Provide the [X, Y] coordinate of the cell's center where the given text is located.  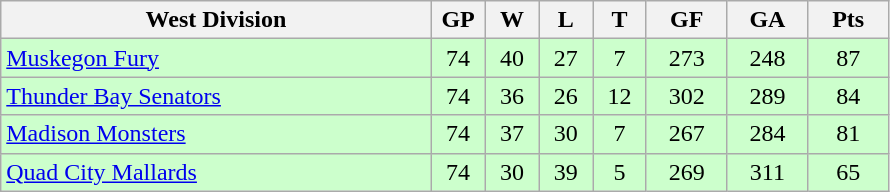
302 [686, 96]
311 [768, 172]
Pts [848, 20]
248 [768, 58]
Quad City Mallards [216, 172]
65 [848, 172]
284 [768, 134]
GP [458, 20]
273 [686, 58]
87 [848, 58]
GF [686, 20]
81 [848, 134]
26 [566, 96]
West Division [216, 20]
T [620, 20]
36 [512, 96]
Thunder Bay Senators [216, 96]
40 [512, 58]
5 [620, 172]
267 [686, 134]
12 [620, 96]
27 [566, 58]
289 [768, 96]
39 [566, 172]
W [512, 20]
84 [848, 96]
37 [512, 134]
L [566, 20]
Madison Monsters [216, 134]
269 [686, 172]
Muskegon Fury [216, 58]
GA [768, 20]
